Identify which cell holds the provided text, then report its (x, y) central coordinate. 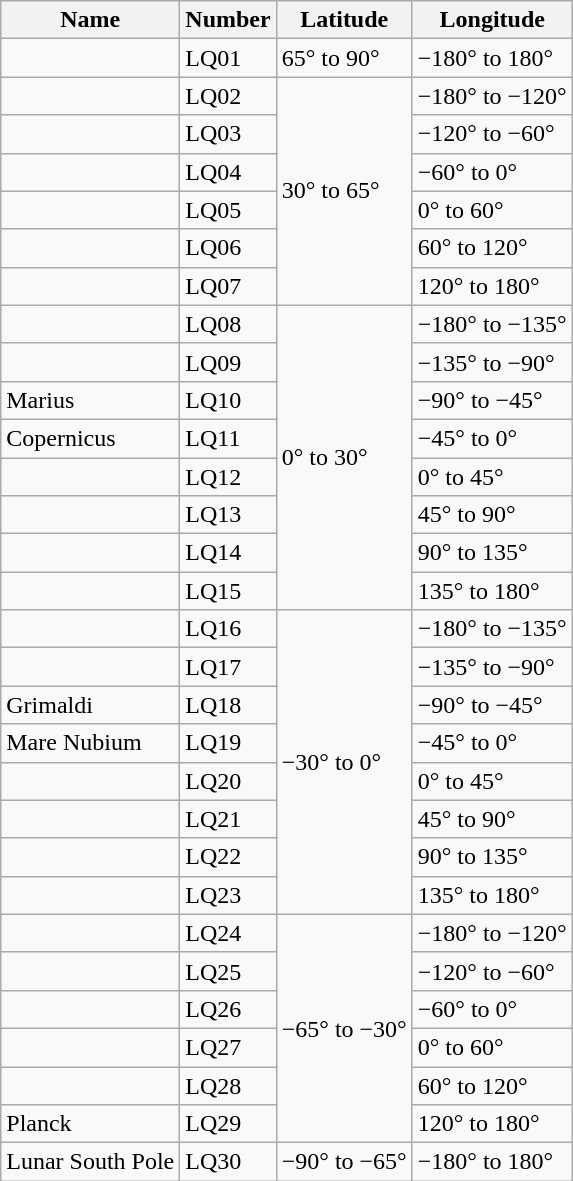
LQ12 (228, 477)
LQ11 (228, 438)
−65° to −30° (344, 1028)
LQ08 (228, 324)
LQ04 (228, 172)
65° to 90° (344, 58)
Longitude (492, 20)
Marius (90, 400)
Grimaldi (90, 705)
LQ10 (228, 400)
30° to 65° (344, 191)
−30° to 0° (344, 762)
LQ19 (228, 743)
LQ15 (228, 591)
LQ26 (228, 1009)
LQ02 (228, 96)
LQ30 (228, 1162)
LQ24 (228, 933)
LQ13 (228, 515)
Latitude (344, 20)
LQ29 (228, 1124)
LQ17 (228, 667)
LQ25 (228, 971)
LQ23 (228, 895)
Number (228, 20)
LQ21 (228, 819)
LQ27 (228, 1047)
−90° to −65° (344, 1162)
Mare Nubium (90, 743)
0° to 30° (344, 457)
LQ03 (228, 134)
LQ16 (228, 629)
LQ06 (228, 248)
LQ18 (228, 705)
Copernicus (90, 438)
LQ22 (228, 857)
Name (90, 20)
Lunar South Pole (90, 1162)
LQ09 (228, 362)
LQ20 (228, 781)
LQ07 (228, 286)
LQ28 (228, 1085)
LQ14 (228, 553)
LQ05 (228, 210)
Planck (90, 1124)
LQ01 (228, 58)
